Return the [X, Y] coordinate for the center point of the cell that contains the specified text.  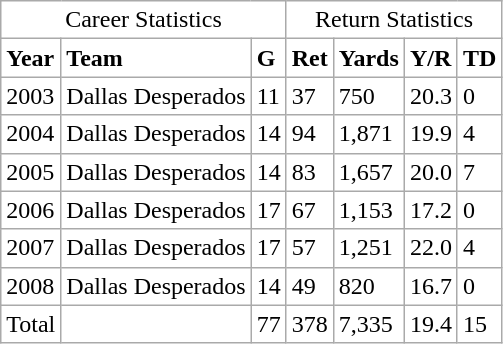
83 [310, 172]
TD [479, 58]
820 [368, 286]
Team [156, 58]
Total [31, 324]
378 [310, 324]
7 [479, 172]
20.0 [430, 172]
20.3 [430, 96]
7,335 [368, 324]
67 [310, 210]
2004 [31, 134]
Ret [310, 58]
57 [310, 248]
94 [310, 134]
2005 [31, 172]
11 [268, 96]
17.2 [430, 210]
49 [310, 286]
15 [479, 324]
Return Statistics [394, 20]
1,251 [368, 248]
1,871 [368, 134]
Year [31, 58]
77 [268, 324]
19.9 [430, 134]
1,153 [368, 210]
G [268, 58]
Y/R [430, 58]
750 [368, 96]
Yards [368, 58]
Career Statistics [144, 20]
2003 [31, 96]
2006 [31, 210]
16.7 [430, 286]
19.4 [430, 324]
2007 [31, 248]
1,657 [368, 172]
37 [310, 96]
2008 [31, 286]
22.0 [430, 248]
